Pinpoint the cell where the given text exists, returning its [x, y] midpoint coordinate. 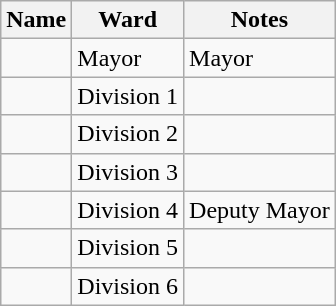
Notes [260, 20]
Name [36, 20]
Division 1 [128, 96]
Deputy Mayor [260, 210]
Division 4 [128, 210]
Division 2 [128, 134]
Division 3 [128, 172]
Division 6 [128, 286]
Division 5 [128, 248]
Ward [128, 20]
